Search for the cell housing the specified text and yield its (X, Y) center coordinate. 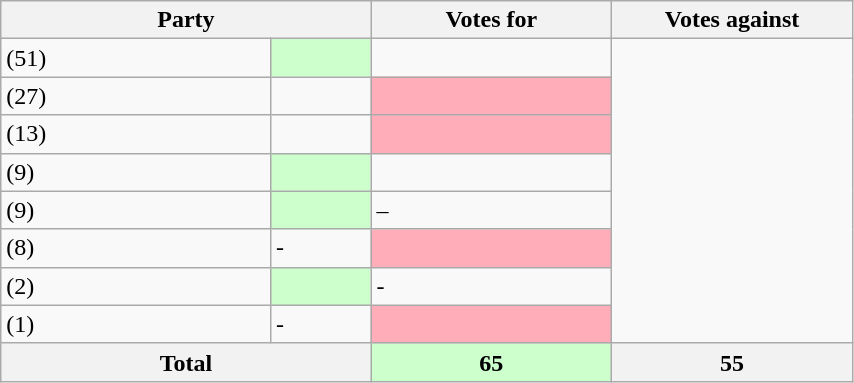
(8) (136, 248)
(2) (136, 286)
55 (732, 362)
(13) (136, 134)
Total (186, 362)
– (492, 210)
Votes for (492, 20)
Votes against (732, 20)
(51) (136, 58)
(1) (136, 324)
Party (186, 20)
(27) (136, 96)
65 (492, 362)
